Locate the cell with the specified text and output its [X, Y] center coordinate. 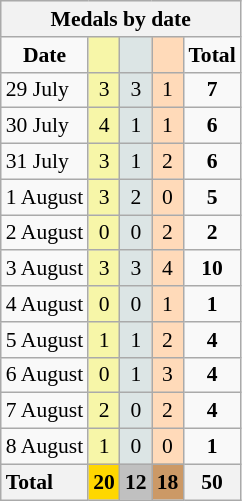
4 August [44, 304]
20 [104, 482]
2 August [44, 233]
50 [212, 482]
5 [212, 197]
18 [168, 482]
7 [212, 90]
5 August [44, 340]
Date [44, 55]
7 August [44, 411]
3 August [44, 269]
1 August [44, 197]
10 [212, 269]
Medals by date [121, 19]
29 July [44, 90]
30 July [44, 126]
8 August [44, 447]
6 August [44, 375]
12 [136, 482]
31 July [44, 162]
